For the text-containing cell, return its midpoint in (X, Y) coordinate format. 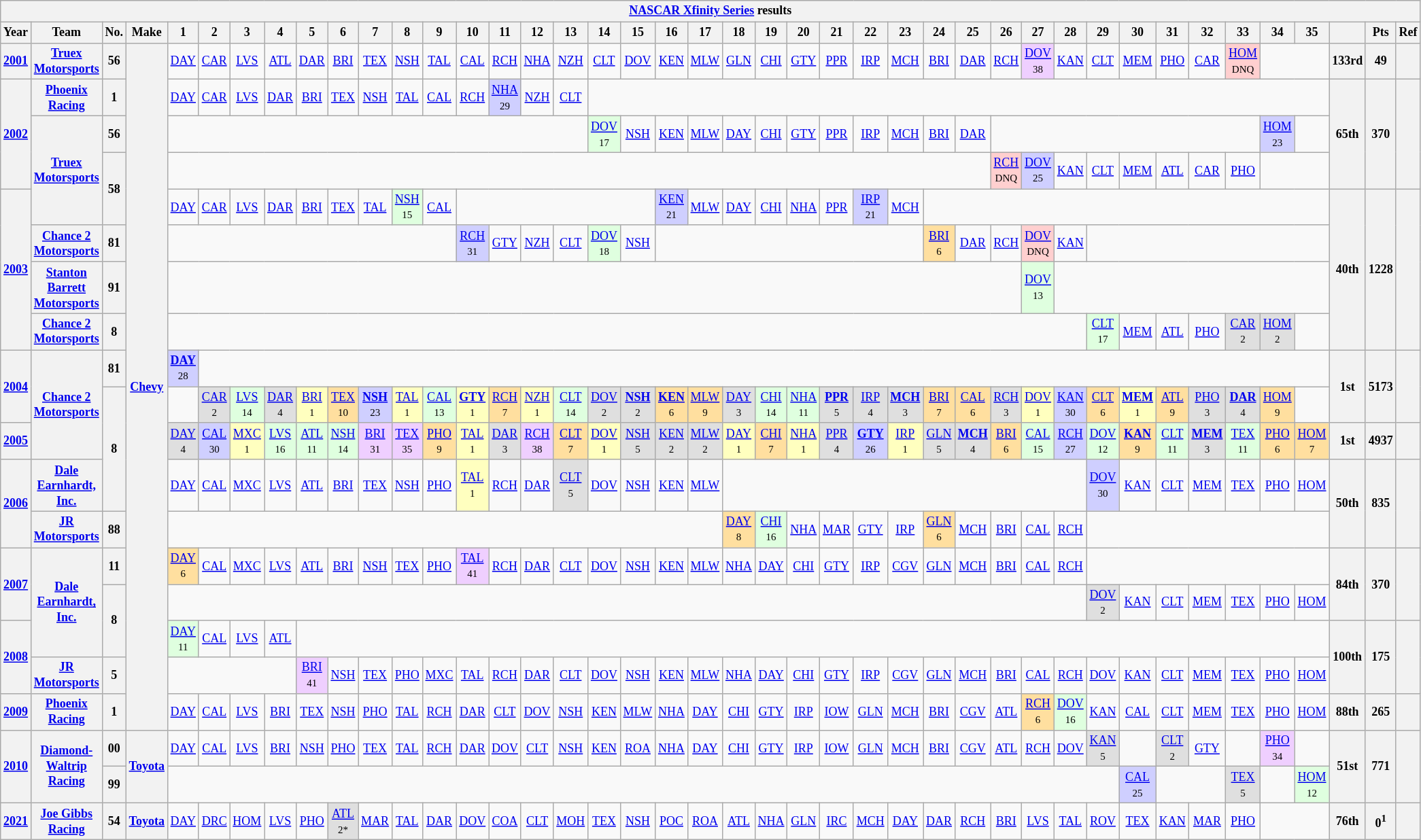
54 (114, 822)
RCH3 (1006, 405)
DOV16 (1070, 712)
GLN5 (940, 441)
HOM12 (1312, 785)
2008 (16, 657)
LVS16 (280, 441)
2021 (16, 822)
Make (147, 33)
771 (1380, 767)
RCH38 (537, 441)
2005 (16, 441)
17 (704, 33)
21 (837, 33)
KEN2 (672, 441)
TEX11 (1243, 441)
DOVDNQ (1038, 243)
PPR5 (837, 405)
84th (1348, 584)
CHI14 (771, 405)
MEM1 (1138, 405)
NSH14 (343, 441)
835 (1380, 504)
ATL9 (1172, 405)
CLT2 (1172, 748)
DAY6 (183, 566)
TEX10 (343, 405)
100th (1348, 657)
88th (1348, 712)
4937 (1380, 441)
2009 (16, 712)
CAL30 (214, 441)
26 (1006, 33)
CLT5 (571, 485)
50th (1348, 504)
ROV (1103, 822)
4 (280, 33)
TEX5 (1243, 785)
13 (571, 33)
88 (114, 529)
91 (114, 287)
2003 (16, 269)
49 (1380, 61)
KAN5 (1103, 748)
BRI1 (311, 405)
RCHDNQ (1006, 171)
2001 (16, 61)
25 (972, 33)
29 (1103, 33)
2002 (16, 135)
20 (804, 33)
TAL41 (473, 566)
PHO9 (439, 441)
34 (1277, 33)
76th (1348, 822)
31 (1172, 33)
PHO3 (1208, 405)
DAY8 (739, 529)
DAY28 (183, 368)
PHO6 (1277, 441)
Ref (1408, 33)
MEM3 (1208, 441)
DOV13 (1038, 287)
DOV38 (1038, 61)
175 (1380, 657)
POC (672, 822)
Year (16, 33)
PHO34 (1277, 748)
IRC (837, 822)
HOM2 (1277, 332)
CAL25 (1138, 785)
GLN6 (940, 529)
Joe Gibbs Racing (67, 822)
01 (1380, 822)
CAL15 (1038, 441)
RCH31 (473, 243)
BRI41 (311, 676)
CLT11 (1172, 441)
9 (439, 33)
MLW9 (704, 405)
No. (114, 33)
Pts (1380, 33)
DOV25 (1038, 171)
35 (1312, 33)
DOV12 (1103, 441)
DOV30 (1103, 485)
CAL13 (439, 405)
MCH4 (972, 441)
IRP4 (870, 405)
NSH5 (638, 441)
DAY4 (183, 441)
65th (1348, 135)
PPR4 (837, 441)
24 (940, 33)
Diamond-Waltrip Racing (67, 767)
HOM9 (1277, 405)
58 (114, 189)
MXC1 (247, 441)
CLT7 (571, 441)
DAY3 (739, 405)
5173 (1380, 386)
Team (67, 33)
1228 (1380, 269)
CLT17 (1103, 332)
NHA1 (804, 441)
ATL11 (311, 441)
16 (672, 33)
133rd (1348, 61)
CHI7 (771, 441)
265 (1380, 712)
RCH6 (1038, 712)
22 (870, 33)
GTY1 (473, 405)
18 (739, 33)
DAY1 (739, 441)
3 (247, 33)
Chevy (147, 386)
33 (1243, 33)
RCH27 (1070, 441)
COA (505, 822)
DOV18 (604, 243)
28 (1070, 33)
CAL6 (972, 405)
DAY11 (183, 639)
2006 (16, 504)
2007 (16, 584)
2 (214, 33)
BRI7 (940, 405)
30 (1138, 33)
19 (771, 33)
IRP1 (906, 441)
CHI16 (771, 529)
MOH (571, 822)
2004 (16, 386)
NSH15 (407, 207)
NHA29 (505, 98)
IRP21 (870, 207)
NASCAR Xfinity Series results (710, 11)
NSH23 (375, 405)
15 (638, 33)
MLW2 (704, 441)
DOV17 (604, 134)
NHA11 (804, 405)
NSH2 (638, 405)
2010 (16, 767)
HOM7 (1312, 441)
NZH1 (537, 405)
ATL2* (343, 822)
HOMDNQ (1243, 61)
KAN30 (1070, 405)
HOM23 (1277, 134)
KEN21 (672, 207)
Stanton Barrett Motorsports (67, 287)
12 (537, 33)
10 (473, 33)
DAR3 (505, 441)
7 (375, 33)
00 (114, 748)
RCH7 (505, 405)
GTY26 (870, 441)
23 (906, 33)
KAN9 (1138, 441)
BRI31 (375, 441)
TEX35 (407, 441)
MCH3 (906, 405)
DRC (214, 822)
KEN6 (672, 405)
51st (1348, 767)
CLT14 (571, 405)
6 (343, 33)
LVS14 (247, 405)
40th (1348, 269)
27 (1038, 33)
14 (604, 33)
CLT6 (1103, 405)
32 (1208, 33)
99 (114, 785)
